Provide the [X, Y] coordinate of the cell's center where the given text is located.  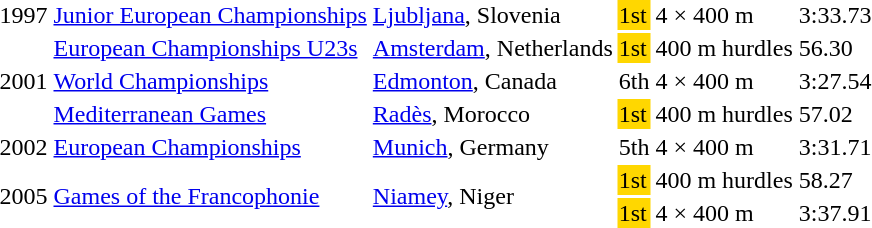
Radès, Morocco [492, 114]
5th [634, 147]
European Championships [210, 147]
World Championships [210, 81]
Munich, Germany [492, 147]
European Championships U23s [210, 48]
Games of the Francophonie [210, 196]
Mediterranean Games [210, 114]
Amsterdam, Netherlands [492, 48]
Edmonton, Canada [492, 81]
Junior European Championships [210, 15]
Niamey, Niger [492, 196]
6th [634, 81]
Ljubljana, Slovenia [492, 15]
